Return the (x, y) coordinate for the center point of the cell that contains the specified text.  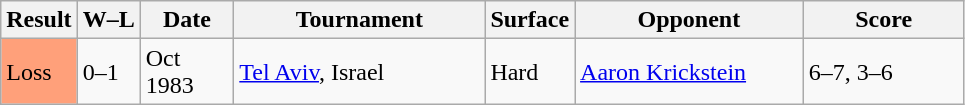
Surface (530, 20)
Opponent (690, 20)
W–L (108, 20)
Result (39, 20)
Tel Aviv, Israel (360, 72)
Aaron Krickstein (690, 72)
0–1 (108, 72)
6–7, 3–6 (884, 72)
Hard (530, 72)
Oct 1983 (187, 72)
Date (187, 20)
Loss (39, 72)
Tournament (360, 20)
Score (884, 20)
